Return the (X, Y) coordinate for the center point of the cell that contains the specified text.  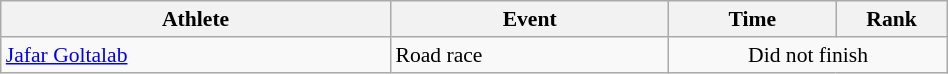
Road race (529, 55)
Athlete (196, 19)
Time (752, 19)
Jafar Goltalab (196, 55)
Did not finish (808, 55)
Event (529, 19)
Rank (892, 19)
